Extract the [X, Y] coordinate from the center of the cell holding the provided text.  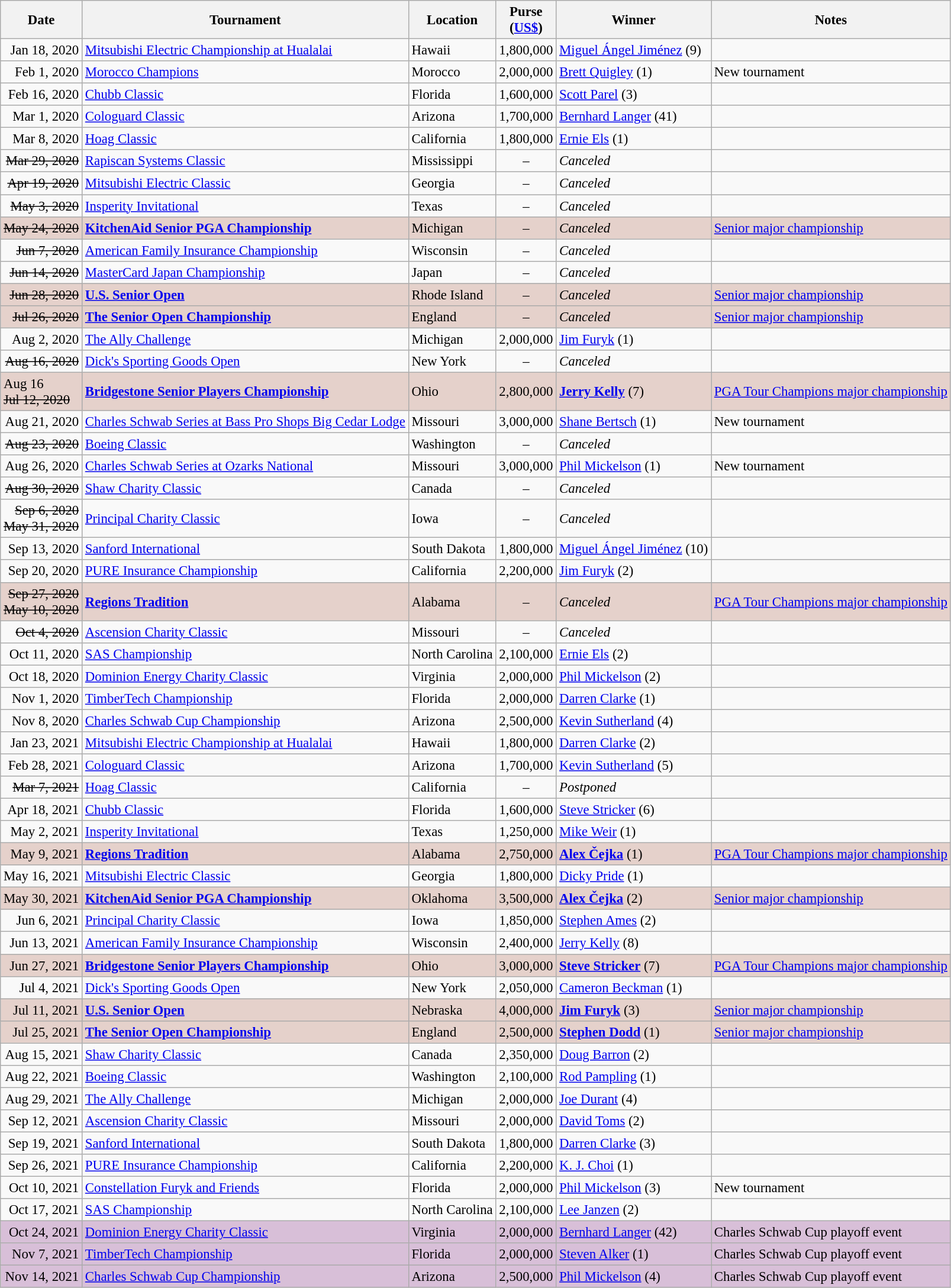
Feb 1, 2020 [41, 72]
Jul 26, 2020 [41, 317]
Sep 20, 2020 [41, 572]
Jun 27, 2021 [41, 966]
1,850,000 [526, 921]
Sep 26, 2021 [41, 1166]
Winner [634, 20]
Feb 28, 2021 [41, 765]
Aug 26, 2020 [41, 466]
Steven Alker (1) [634, 1254]
Oct 11, 2020 [41, 654]
Notes [831, 20]
2,750,000 [526, 854]
Jul 11, 2021 [41, 1010]
Miguel Ángel Jiménez (9) [634, 50]
Darren Clarke (3) [634, 1143]
Date [41, 20]
May 16, 2021 [41, 876]
Cameron Beckman (1) [634, 987]
Mike Weir (1) [634, 832]
Nov 7, 2021 [41, 1254]
Joe Durant (4) [634, 1099]
Jim Furyk (1) [634, 339]
Ernie Els (2) [634, 654]
Nov 14, 2021 [41, 1277]
Jun 7, 2020 [41, 250]
Apr 18, 2021 [41, 810]
Alex Čejka (1) [634, 854]
Mar 1, 2020 [41, 117]
Sep 12, 2021 [41, 1121]
Oct 18, 2020 [41, 676]
Nov 8, 2020 [41, 721]
Oct 10, 2021 [41, 1188]
K. J. Choi (1) [634, 1166]
Nov 1, 2020 [41, 699]
Kevin Sutherland (4) [634, 721]
Bernhard Langer (42) [634, 1232]
Phil Mickelson (3) [634, 1188]
May 30, 2021 [41, 899]
Apr 19, 2020 [41, 183]
Aug 16, 2020 [41, 361]
Stephen Dodd (1) [634, 1032]
Jim Furyk (2) [634, 572]
Rod Pampling (1) [634, 1077]
May 2, 2021 [41, 832]
Mississippi [452, 162]
Oklahoma [452, 899]
Rhode Island [452, 295]
Morocco Champions [246, 72]
Charles Schwab Series at Ozarks National [246, 466]
Tournament [246, 20]
Oct 4, 2020 [41, 632]
Jan 18, 2020 [41, 50]
Doug Barron (2) [634, 1054]
Sep 19, 2021 [41, 1143]
Oct 24, 2021 [41, 1232]
Aug 16Jul 12, 2020 [41, 392]
Ernie Els (1) [634, 139]
Aug 29, 2021 [41, 1099]
Phil Mickelson (1) [634, 466]
3,500,000 [526, 899]
Kevin Sutherland (5) [634, 765]
Aug 30, 2020 [41, 489]
Scott Parel (3) [634, 95]
1,250,000 [526, 832]
Jul 4, 2021 [41, 987]
Mar 8, 2020 [41, 139]
Alex Čejka (2) [634, 899]
May 9, 2021 [41, 854]
Feb 16, 2020 [41, 95]
Aug 22, 2021 [41, 1077]
Aug 21, 2020 [41, 422]
MasterCard Japan Championship [246, 272]
Miguel Ángel Jiménez (10) [634, 549]
Jun 13, 2021 [41, 943]
2,050,000 [526, 987]
Sep 27, 2020May 10, 2020 [41, 601]
Phil Mickelson (2) [634, 676]
Aug 2, 2020 [41, 339]
Jul 25, 2021 [41, 1032]
Mar 7, 2021 [41, 787]
Constellation Furyk and Friends [246, 1188]
Mar 29, 2020 [41, 162]
Rapiscan Systems Classic [246, 162]
Japan [452, 272]
Phil Mickelson (4) [634, 1277]
Sep 6, 2020May 31, 2020 [41, 518]
Postponed [634, 787]
Purse(US$) [526, 20]
Jim Furyk (3) [634, 1010]
David Toms (2) [634, 1121]
Jun 6, 2021 [41, 921]
Morocco [452, 72]
2,350,000 [526, 1054]
Oct 17, 2021 [41, 1210]
Bernhard Langer (41) [634, 117]
May 3, 2020 [41, 206]
Darren Clarke (2) [634, 743]
Darren Clarke (1) [634, 699]
Aug 15, 2021 [41, 1054]
Location [452, 20]
Aug 23, 2020 [41, 444]
Jun 14, 2020 [41, 272]
Stephen Ames (2) [634, 921]
Lee Janzen (2) [634, 1210]
Dicky Pride (1) [634, 876]
May 24, 2020 [41, 228]
Jerry Kelly (7) [634, 392]
Shane Bertsch (1) [634, 422]
4,000,000 [526, 1010]
Nebraska [452, 1010]
Jan 23, 2021 [41, 743]
Charles Schwab Series at Bass Pro Shops Big Cedar Lodge [246, 422]
2,400,000 [526, 943]
Steve Stricker (6) [634, 810]
Steve Stricker (7) [634, 966]
Brett Quigley (1) [634, 72]
Jerry Kelly (8) [634, 943]
Sep 13, 2020 [41, 549]
2,800,000 [526, 392]
Jun 28, 2020 [41, 295]
